Return [X, Y] of the center of cell containing provided text 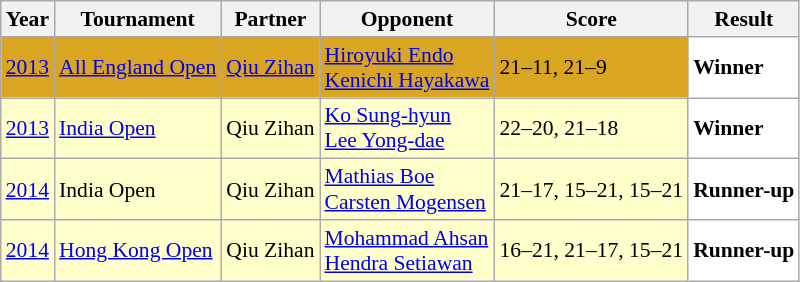
Mathias Boe Carsten Mogensen [408, 190]
16–21, 21–17, 15–21 [591, 250]
All England Open [138, 68]
Opponent [408, 19]
22–20, 21–18 [591, 128]
21–11, 21–9 [591, 68]
Tournament [138, 19]
Mohammad Ahsan Hendra Setiawan [408, 250]
Score [591, 19]
Ko Sung-hyun Lee Yong-dae [408, 128]
Result [744, 19]
Year [28, 19]
Hiroyuki Endo Kenichi Hayakawa [408, 68]
21–17, 15–21, 15–21 [591, 190]
Hong Kong Open [138, 250]
Partner [270, 19]
